Capture the cell that displays the provided text and extract its [X, Y] central coordinate. 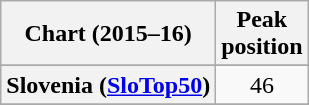
46 [262, 85]
Slovenia (SloTop50) [108, 85]
Chart (2015–16) [108, 34]
Peakposition [262, 34]
